Scan for the cell matching the given text and deliver its [x, y] coordinate at center. 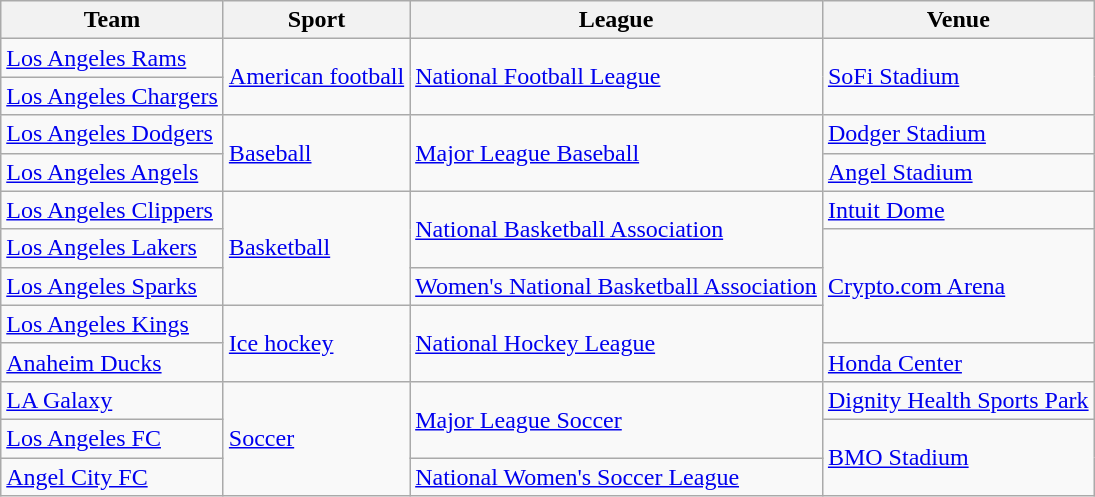
Major League Baseball [616, 153]
Dodger Stadium [958, 134]
LA Galaxy [112, 400]
Anaheim Ducks [112, 362]
Intuit Dome [958, 210]
Sport [316, 20]
Angel Stadium [958, 172]
Honda Center [958, 362]
Venue [958, 20]
Los Angeles Clippers [112, 210]
Dignity Health Sports Park [958, 400]
National Basketball Association [616, 229]
National Hockey League [616, 343]
Ice hockey [316, 343]
Women's National Basketball Association [616, 286]
Baseball [316, 153]
Angel City FC [112, 477]
Los Angeles Angels [112, 172]
American football [316, 77]
Basketball [316, 248]
Major League Soccer [616, 419]
Los Angeles FC [112, 438]
Los Angeles Chargers [112, 96]
League [616, 20]
National Women's Soccer League [616, 477]
SoFi Stadium [958, 77]
BMO Stadium [958, 457]
Los Angeles Lakers [112, 248]
Los Angeles Kings [112, 324]
Crypto.com Arena [958, 286]
Los Angeles Dodgers [112, 134]
Los Angeles Sparks [112, 286]
Los Angeles Rams [112, 58]
National Football League [616, 77]
Soccer [316, 438]
Team [112, 20]
